Provide the [X, Y] coordinate of the cell's center where the given text is located.  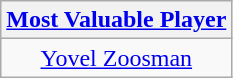
Yovel Zoosman [116, 58]
Most Valuable Player [116, 20]
